Locate the cell with the specified text and output its [x, y] center coordinate. 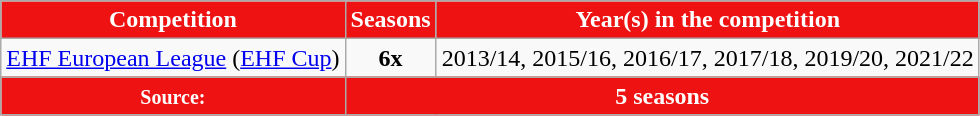
Year(s) in the competition [708, 20]
EHF European League (EHF Cup) [173, 58]
6x [390, 58]
2013/14, 2015/16, 2016/17, 2017/18, 2019/20, 2021/22 [708, 58]
Source: [173, 96]
Competition [173, 20]
Seasons [390, 20]
5 seasons [662, 96]
